Return [X, Y] of the center of cell containing provided text 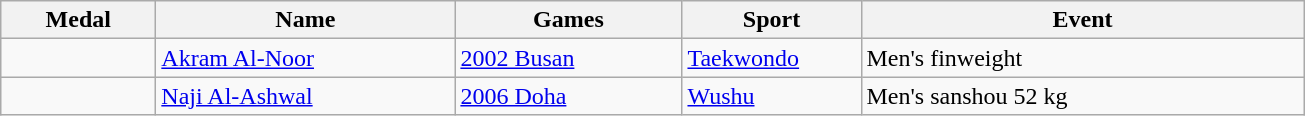
2002 Busan [568, 58]
Event [1082, 20]
Name [306, 20]
Akram Al-Noor [306, 58]
Sport [772, 20]
Games [568, 20]
Medal [78, 20]
Taekwondo [772, 58]
Naji Al-Ashwal [306, 96]
Men's sanshou 52 kg [1082, 96]
Men's finweight [1082, 58]
2006 Doha [568, 96]
Wushu [772, 96]
